Search for the cell housing the specified text and yield its [X, Y] center coordinate. 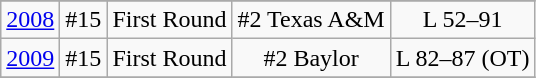
2008 [30, 20]
#2 Texas A&M [311, 20]
#2 Baylor [311, 58]
L 82–87 (OT) [462, 58]
L 52–91 [462, 20]
2009 [30, 58]
